Capture the cell that displays the provided text and extract its [X, Y] central coordinate. 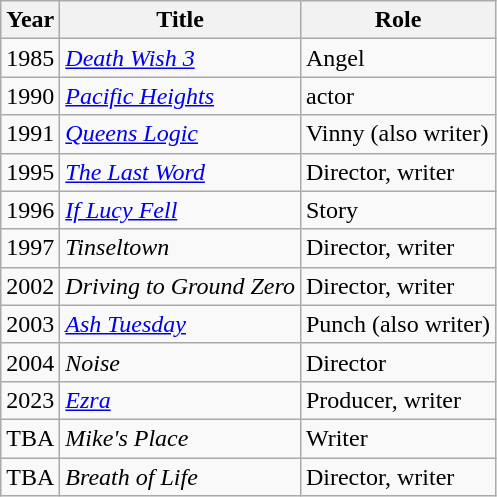
If Lucy Fell [180, 210]
Breath of Life [180, 477]
Death Wish 3 [180, 58]
Vinny (also writer) [398, 134]
2004 [30, 362]
1997 [30, 248]
Tinseltown [180, 248]
2023 [30, 400]
Punch (also writer) [398, 324]
Pacific Heights [180, 96]
1990 [30, 96]
Story [398, 210]
Angel [398, 58]
Producer, writer [398, 400]
Ash Tuesday [180, 324]
Year [30, 20]
Title [180, 20]
Mike's Place [180, 438]
actor [398, 96]
Role [398, 20]
The Last Word [180, 172]
Queens Logic [180, 134]
Director [398, 362]
1995 [30, 172]
2003 [30, 324]
1991 [30, 134]
Ezra [180, 400]
1985 [30, 58]
2002 [30, 286]
Driving to Ground Zero [180, 286]
Writer [398, 438]
Noise [180, 362]
1996 [30, 210]
